Extract the (x, y) coordinate from the center of the cell holding the provided text.  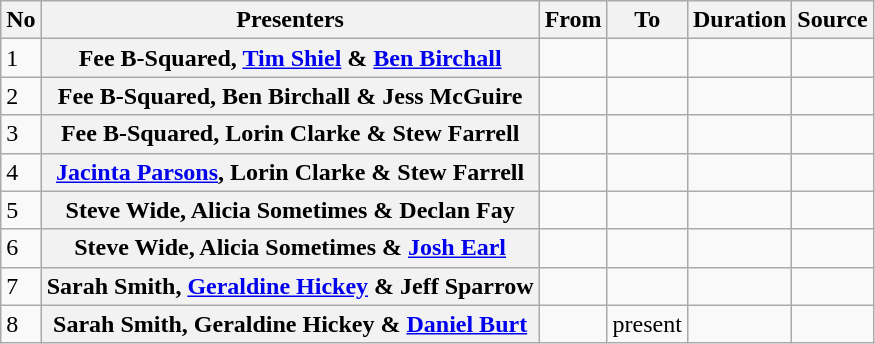
6 (21, 248)
8 (21, 324)
Sarah Smith, Geraldine Hickey & Jeff Sparrow (290, 286)
2 (21, 96)
Jacinta Parsons, Lorin Clarke & Stew Farrell (290, 172)
Fee B-Squared, Ben Birchall & Jess McGuire (290, 96)
5 (21, 210)
present (647, 324)
3 (21, 134)
From (573, 20)
To (647, 20)
4 (21, 172)
Duration (739, 20)
Steve Wide, Alicia Sometimes & Declan Fay (290, 210)
Source (832, 20)
Sarah Smith, Geraldine Hickey & Daniel Burt (290, 324)
Steve Wide, Alicia Sometimes & Josh Earl (290, 248)
Fee B-Squared, Lorin Clarke & Stew Farrell (290, 134)
Presenters (290, 20)
No (21, 20)
1 (21, 58)
7 (21, 286)
Fee B-Squared, Tim Shiel & Ben Birchall (290, 58)
